For the text-containing cell, return its midpoint in (x, y) coordinate format. 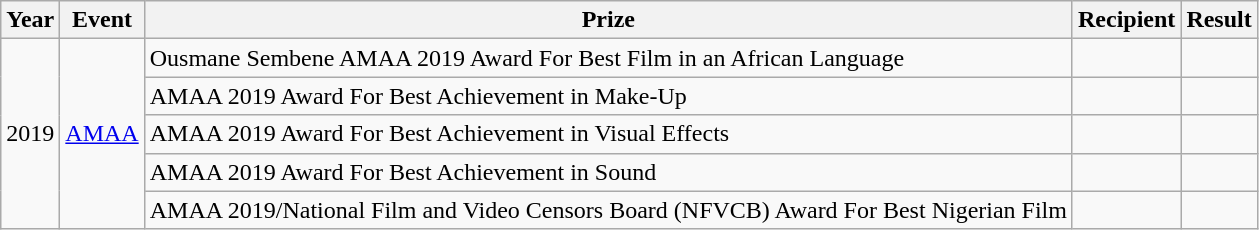
AMAA (102, 134)
AMAA 2019/National Film and Video Censors Board (NFVCB) Award For Best Nigerian Film (608, 210)
Prize (608, 20)
Recipient (1126, 20)
AMAA 2019 Award For Best Achievement in Visual Effects (608, 134)
2019 (30, 134)
Ousmane Sembene AMAA 2019 Award For Best Film in an African Language (608, 58)
Year (30, 20)
Result (1219, 20)
AMAA 2019 Award For Best Achievement in Make-Up (608, 96)
Event (102, 20)
AMAA 2019 Award For Best Achievement in Sound (608, 172)
